Pinpoint the cell where the given text exists, returning its (x, y) midpoint coordinate. 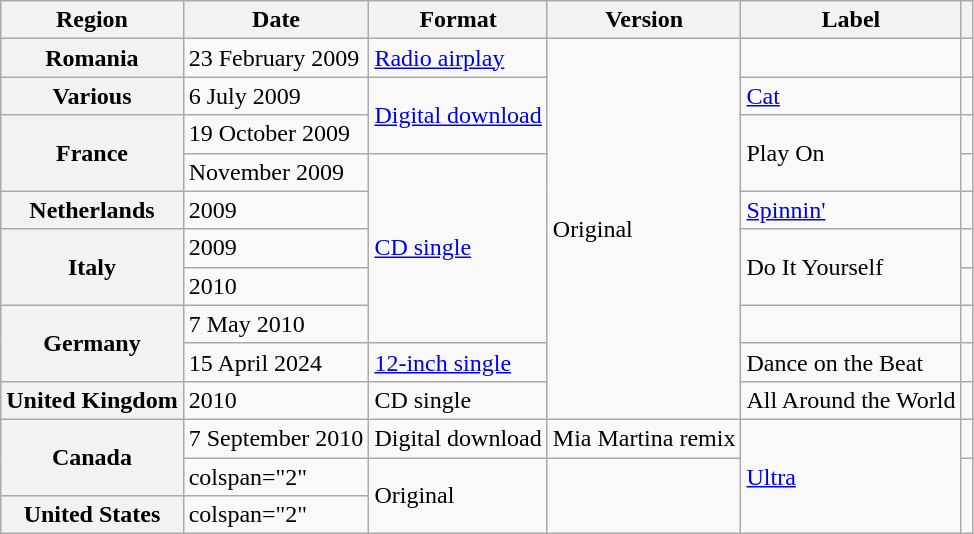
Version (644, 20)
Dance on the Beat (851, 362)
23 February 2009 (276, 58)
Romania (92, 58)
Do It Yourself (851, 267)
Date (276, 20)
7 May 2010 (276, 324)
Format (458, 20)
Radio airplay (458, 58)
Mia Martina remix (644, 438)
Play On (851, 153)
France (92, 153)
19 October 2009 (276, 134)
12-inch single (458, 362)
Spinnin' (851, 210)
15 April 2024 (276, 362)
6 July 2009 (276, 96)
Cat (851, 96)
All Around the World (851, 400)
November 2009 (276, 172)
Label (851, 20)
Ultra (851, 476)
Region (92, 20)
Germany (92, 343)
Various (92, 96)
United Kingdom (92, 400)
Netherlands (92, 210)
7 September 2010 (276, 438)
Canada (92, 457)
United States (92, 515)
Italy (92, 267)
